Scan for the cell matching the given text and deliver its (X, Y) coordinate at center. 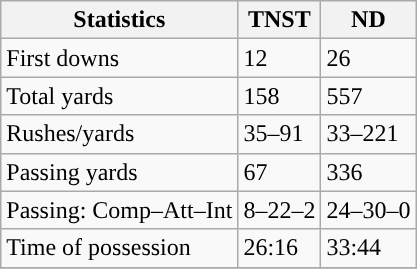
26 (368, 58)
336 (368, 172)
158 (280, 96)
Passing yards (120, 172)
Passing: Comp–Att–Int (120, 210)
67 (280, 172)
Rushes/yards (120, 134)
TNST (280, 20)
24–30–0 (368, 210)
33:44 (368, 248)
12 (280, 58)
Statistics (120, 20)
First downs (120, 58)
35–91 (280, 134)
26:16 (280, 248)
Time of possession (120, 248)
ND (368, 20)
8–22–2 (280, 210)
33–221 (368, 134)
557 (368, 96)
Total yards (120, 96)
